Capture the cell that displays the provided text and extract its [x, y] central coordinate. 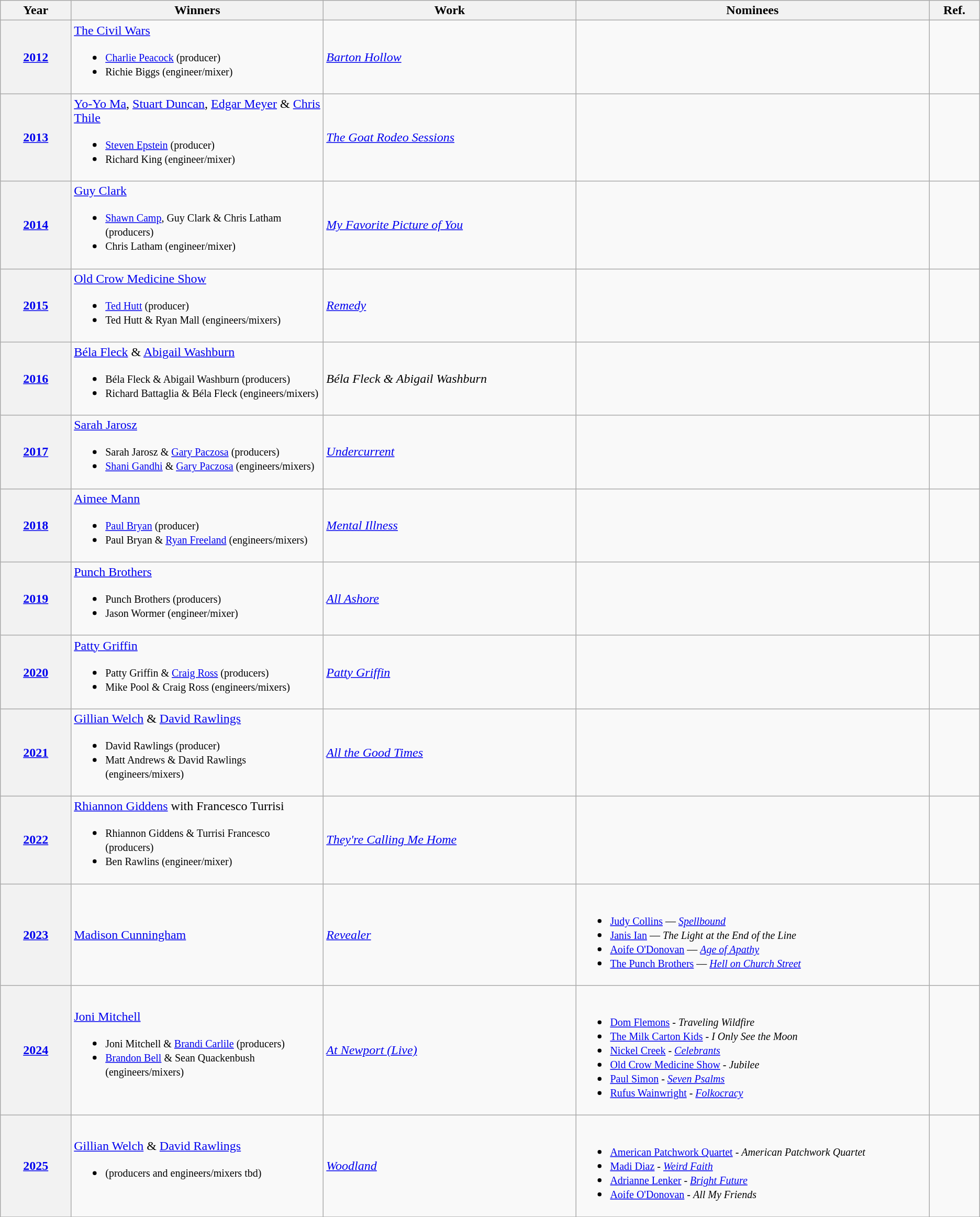
Joni MitchellJoni Mitchell & Brandi Carlile (producers)Brandon Bell & Sean Quackenbush (engineers/mixers) [197, 1050]
2019 [36, 599]
Rhiannon Giddens with Francesco TurrisiRhiannon Giddens & Turrisi Francesco (producers)Ben Rawlins (engineer/mixer) [197, 840]
2021 [36, 752]
Béla Fleck & Abigail Washburn [450, 379]
Winners [197, 10]
Barton Hollow [450, 57]
Ref. [954, 10]
Aimee MannPaul Bryan (producer)Paul Bryan & Ryan Freeland (engineers/mixers) [197, 525]
Judy Collins — SpellboundJanis Ian — The Light at the End of the LineAoife O'Donovan — Age of ApathyThe Punch Brothers — Hell on Church Street [753, 935]
Nominees [753, 10]
Béla Fleck & Abigail WashburnBéla Fleck & Abigail Washburn (producers)Richard Battaglia & Béla Fleck (engineers/mixers) [197, 379]
The Civil WarsCharlie Peacock (producer)Richie Biggs (engineer/mixer) [197, 57]
Undercurrent [450, 452]
2023 [36, 935]
Year [36, 10]
Work [450, 10]
Punch BrothersPunch Brothers (producers)Jason Wormer (engineer/mixer) [197, 599]
Sarah JaroszSarah Jarosz & Gary Paczosa (producers)Shani Gandhi & Gary Paczosa (engineers/mixers) [197, 452]
Patty GriffinPatty Griffin & Craig Ross (producers)Mike Pool & Craig Ross (engineers/mixers) [197, 672]
Old Crow Medicine ShowTed Hutt (producer)Ted Hutt & Ryan Mall (engineers/mixers) [197, 305]
They're Calling Me Home [450, 840]
2024 [36, 1050]
2015 [36, 305]
2017 [36, 452]
2016 [36, 379]
My Favorite Picture of You [450, 225]
Gillian Welch & David RawlingsDavid Rawlings (producer)Matt Andrews & David Rawlings (engineers/mixers) [197, 752]
Mental Illness [450, 525]
Guy ClarkShawn Camp, Guy Clark & Chris Latham (producers)Chris Latham (engineer/mixer) [197, 225]
Remedy [450, 305]
2014 [36, 225]
Patty Griffin [450, 672]
Revealer [450, 935]
At Newport (Live) [450, 1050]
All Ashore [450, 599]
2018 [36, 525]
2012 [36, 57]
2013 [36, 137]
Woodland [450, 1166]
Yo-Yo Ma, Stuart Duncan, Edgar Meyer & Chris ThileSteven Epstein (producer)Richard King (engineer/mixer) [197, 137]
Gillian Welch & David Rawlings(producers and engineers/mixers tbd) [197, 1166]
All the Good Times [450, 752]
2025 [36, 1166]
The Goat Rodeo Sessions [450, 137]
2020 [36, 672]
2022 [36, 840]
American Patchwork Quartet - American Patchwork QuartetMadi Diaz - Weird FaithAdrianne Lenker - Bright FutureAoife O'Donovan - All My Friends [753, 1166]
Madison Cunningham [197, 935]
